Detect which cell encompasses the target text, then output its [x, y] center coordinate. 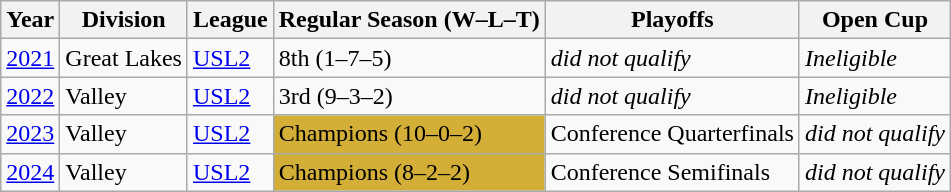
Conference Semifinals [672, 172]
Great Lakes [124, 58]
Open Cup [874, 20]
2024 [30, 172]
2021 [30, 58]
Division [124, 20]
8th (1–7–5) [409, 58]
3rd (9–3–2) [409, 96]
Champions (10–0–2) [409, 134]
Playoffs [672, 20]
2023 [30, 134]
Champions (8–2–2) [409, 172]
League [230, 20]
2022 [30, 96]
Regular Season (W–L–T) [409, 20]
Year [30, 20]
Conference Quarterfinals [672, 134]
